Identify which cell holds the provided text, then report its [X, Y] central coordinate. 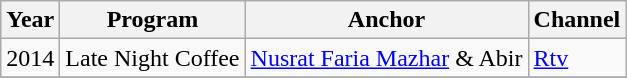
Nusrat Faria Mazhar & Abir [386, 58]
Anchor [386, 20]
Late Night Coffee [152, 58]
Channel [577, 20]
2014 [30, 58]
Rtv [577, 58]
Year [30, 20]
Program [152, 20]
